Pinpoint the cell where the given text exists, returning its (X, Y) midpoint coordinate. 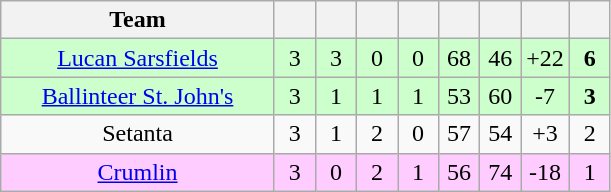
Crumlin (138, 172)
74 (500, 172)
60 (500, 96)
57 (460, 134)
56 (460, 172)
-7 (546, 96)
+22 (546, 58)
-18 (546, 172)
54 (500, 134)
Setanta (138, 134)
Team (138, 20)
Lucan Sarsfields (138, 58)
Ballinteer St. John's (138, 96)
53 (460, 96)
68 (460, 58)
6 (590, 58)
+3 (546, 134)
46 (500, 58)
